Return the [x, y] coordinate for the center point of the cell that contains the specified text.  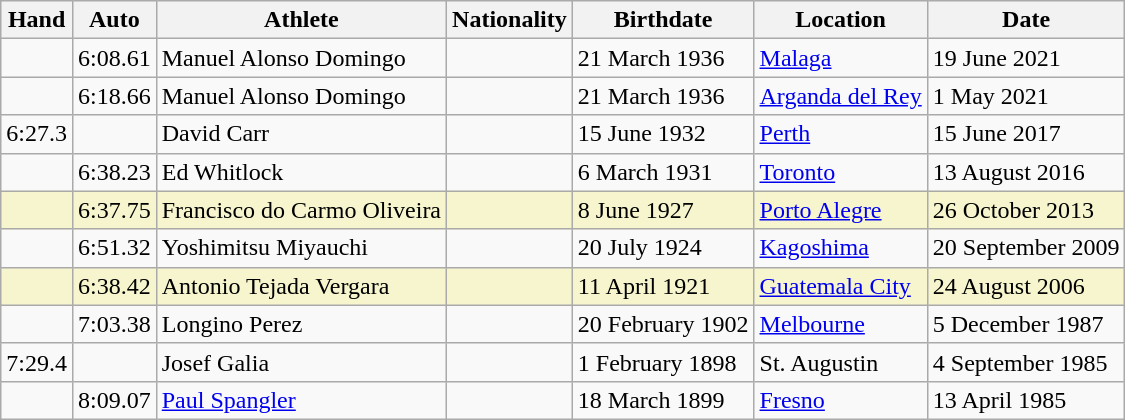
26 October 2013 [1026, 210]
Hand [37, 20]
13 April 1985 [1026, 400]
7:29.4 [37, 362]
Melbourne [840, 324]
5 December 1987 [1026, 324]
6:27.3 [37, 134]
Nationality [510, 20]
St. Augustin [840, 362]
8 June 1927 [663, 210]
7:03.38 [114, 324]
1 May 2021 [1026, 96]
Paul Spangler [301, 400]
Auto [114, 20]
6 March 1931 [663, 172]
Antonio Tejada Vergara [301, 286]
6:38.42 [114, 286]
Malaga [840, 58]
1 February 1898 [663, 362]
David Carr [301, 134]
Guatemala City [840, 286]
18 March 1899 [663, 400]
Josef Galia [301, 362]
Porto Alegre [840, 210]
24 August 2006 [1026, 286]
11 April 1921 [663, 286]
6:18.66 [114, 96]
Birthdate [663, 20]
19 June 2021 [1026, 58]
Fresno [840, 400]
Athlete [301, 20]
15 June 2017 [1026, 134]
Toronto [840, 172]
6:37.75 [114, 210]
15 June 1932 [663, 134]
Date [1026, 20]
20 September 2009 [1026, 248]
Arganda del Rey [840, 96]
6:38.23 [114, 172]
13 August 2016 [1026, 172]
20 February 1902 [663, 324]
4 September 1985 [1026, 362]
Location [840, 20]
Francisco do Carmo Oliveira [301, 210]
Yoshimitsu Miyauchi [301, 248]
Ed Whitlock [301, 172]
6:08.61 [114, 58]
8:09.07 [114, 400]
6:51.32 [114, 248]
20 July 1924 [663, 248]
Longino Perez [301, 324]
Kagoshima [840, 248]
Perth [840, 134]
